Return [X, Y] of the center of cell containing provided text 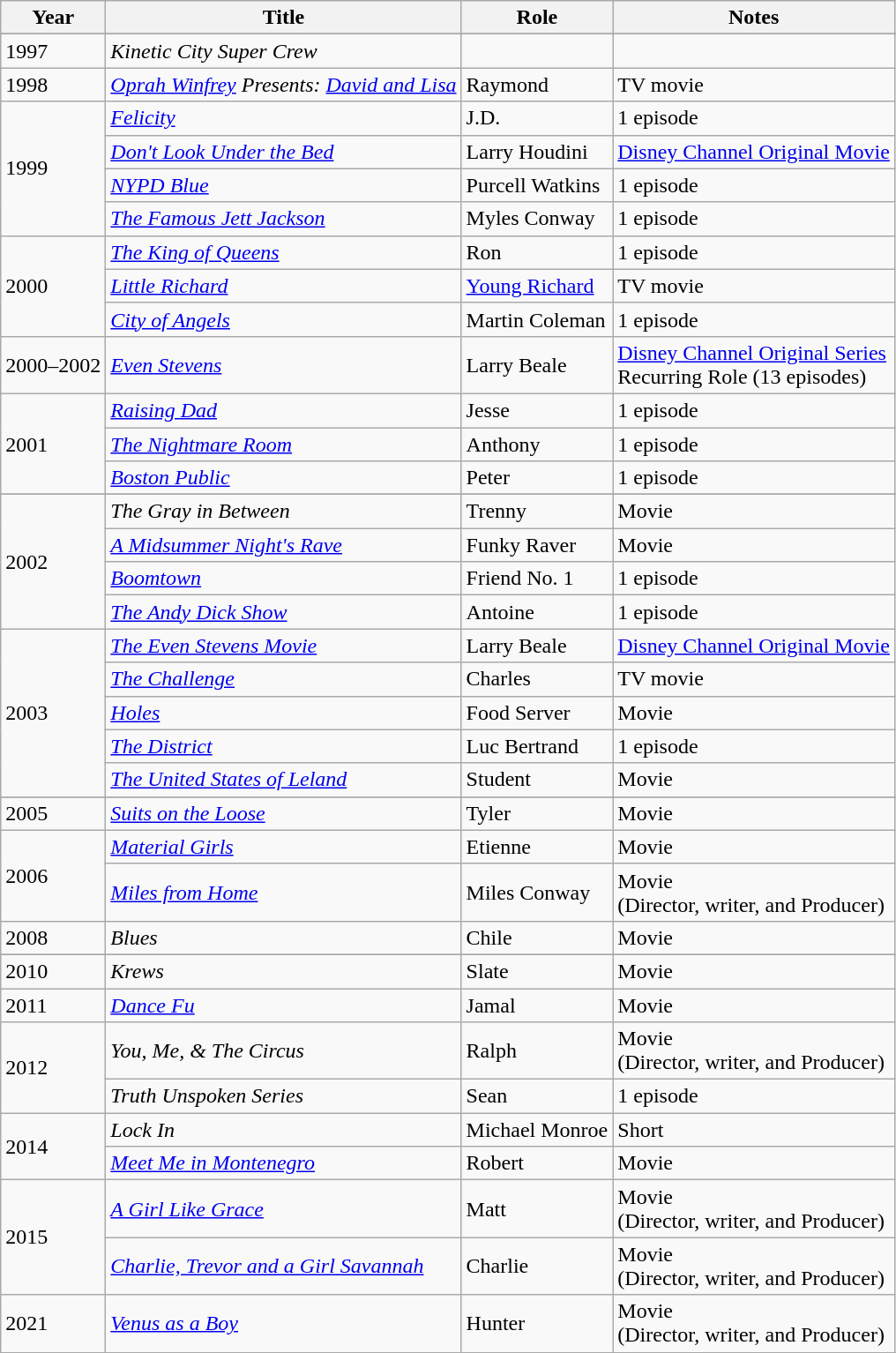
Venus as a Boy [284, 1323]
Robert [537, 1163]
Etienne [537, 847]
Role [537, 18]
Jamal [537, 1005]
Year [53, 18]
Tyler [537, 813]
Luc Bertrand [537, 746]
Holes [284, 713]
Miles Conway [537, 893]
Trenny [537, 512]
Young Richard [537, 286]
Suits on the Loose [284, 813]
Blues [284, 938]
2010 [53, 971]
Krews [284, 971]
Even Stevens [284, 365]
1998 [53, 85]
Miles from Home [284, 893]
Little Richard [284, 286]
2003 [53, 713]
The Famous Jett Jackson [284, 219]
Peter [537, 478]
2014 [53, 1147]
Student [537, 780]
2000–2002 [53, 365]
Purcell Watkins [537, 185]
Disney Channel Original SeriesRecurring Role (13 episodes) [754, 365]
Matt [537, 1208]
Hunter [537, 1323]
The Nightmare Room [284, 444]
Sean [537, 1096]
The Andy Dick Show [284, 612]
Don't Look Under the Bed [284, 152]
Charlie [537, 1267]
Slate [537, 971]
2001 [53, 444]
Boston Public [284, 478]
A Midsummer Night's Rave [284, 545]
The Even Stevens Movie [284, 646]
Raymond [537, 85]
Michael Monroe [537, 1130]
Title [284, 18]
2021 [53, 1323]
2000 [53, 286]
J.D. [537, 118]
Notes [754, 18]
1997 [53, 51]
Raising Dad [284, 410]
The Challenge [284, 679]
2011 [53, 1005]
2012 [53, 1067]
Oprah Winfrey Presents: David and Lisa [284, 85]
Friend No. 1 [537, 579]
Material Girls [284, 847]
Lock In [284, 1130]
Jesse [537, 410]
Antoine [537, 612]
NYPD Blue [284, 185]
Short [754, 1130]
City of Angels [284, 319]
The District [284, 746]
2002 [53, 562]
A Girl Like Grace [284, 1208]
The United States of Leland [284, 780]
2015 [53, 1237]
Myles Conway [537, 219]
Meet Me in Montenegro [284, 1163]
Kinetic City Super Crew [284, 51]
Larry Houdini [537, 152]
You, Me, & The Circus [284, 1051]
Charles [537, 679]
Felicity [284, 118]
Anthony [537, 444]
Martin Coleman [537, 319]
Food Server [537, 713]
Truth Unspoken Series [284, 1096]
Ron [537, 252]
Funky Raver [537, 545]
Ralph [537, 1051]
The Gray in Between [284, 512]
2005 [53, 813]
Boomtown [284, 579]
Dance Fu [284, 1005]
1999 [53, 168]
2008 [53, 938]
The King of Queens [284, 252]
Chile [537, 938]
Charlie, Trevor and a Girl Savannah [284, 1267]
2006 [53, 875]
